For the text-containing cell, return its midpoint in [X, Y] coordinate format. 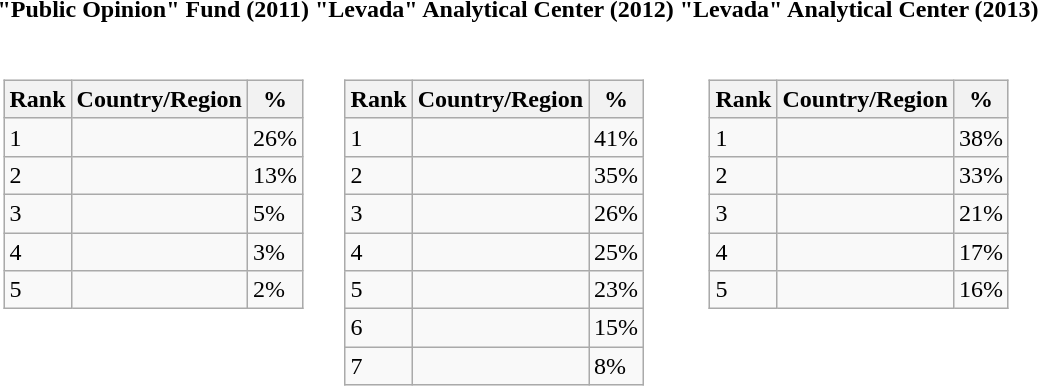
41% [616, 137]
13% [274, 175]
5% [274, 213]
7 [378, 366]
35% [616, 175]
21% [980, 213]
3% [274, 251]
15% [616, 328]
23% [616, 290]
38% [980, 137]
33% [980, 175]
6 [378, 328]
16% [980, 290]
25% [616, 251]
17% [980, 251]
8% [616, 366]
2% [274, 290]
